Scan for the cell matching the given text and deliver its (x, y) coordinate at center. 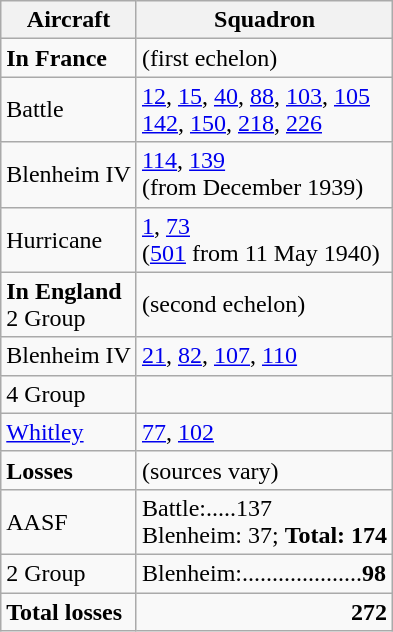
12, 15, 40, 88, 103, 105142, 150, 218, 226 (264, 110)
Squadron (264, 20)
(first echelon) (264, 58)
Losses (69, 470)
1, 73(501 from 11 May 1940) (264, 240)
2 Group (69, 573)
Battle (69, 110)
Battle:.....137Blenheim: 37; Total: 174 (264, 522)
AASF (69, 522)
Aircraft (69, 20)
Whitley (69, 432)
4 Group (69, 394)
In England2 Group (69, 304)
Total losses (69, 611)
Hurricane (69, 240)
77, 102 (264, 432)
Blenheim:....................98 (264, 573)
(second echelon) (264, 304)
114, 139(from December 1939) (264, 174)
In France (69, 58)
21, 82, 107, 110 (264, 356)
(sources vary) (264, 470)
272 (264, 611)
